From the cell containing the given text, extract its center point as (x, y) coordinate. 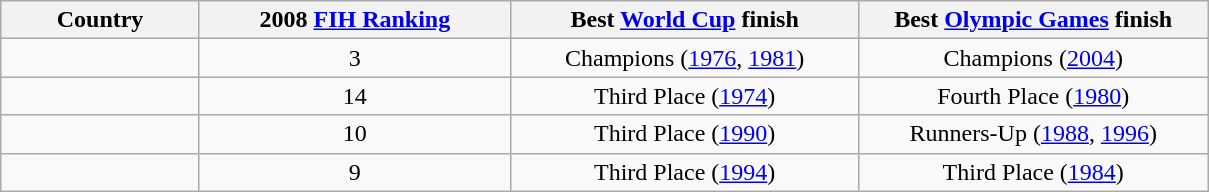
Country (100, 20)
Fourth Place (1980) (1034, 96)
Third Place (1994) (684, 172)
3 (354, 58)
2008 FIH Ranking (354, 20)
Third Place (1990) (684, 134)
Champions (1976, 1981) (684, 58)
Champions (2004) (1034, 58)
9 (354, 172)
Best World Cup finish (684, 20)
14 (354, 96)
Runners-Up (1988, 1996) (1034, 134)
Best Olympic Games finish (1034, 20)
Third Place (1984) (1034, 172)
Third Place (1974) (684, 96)
10 (354, 134)
